Return [X, Y] of the center of cell containing provided text 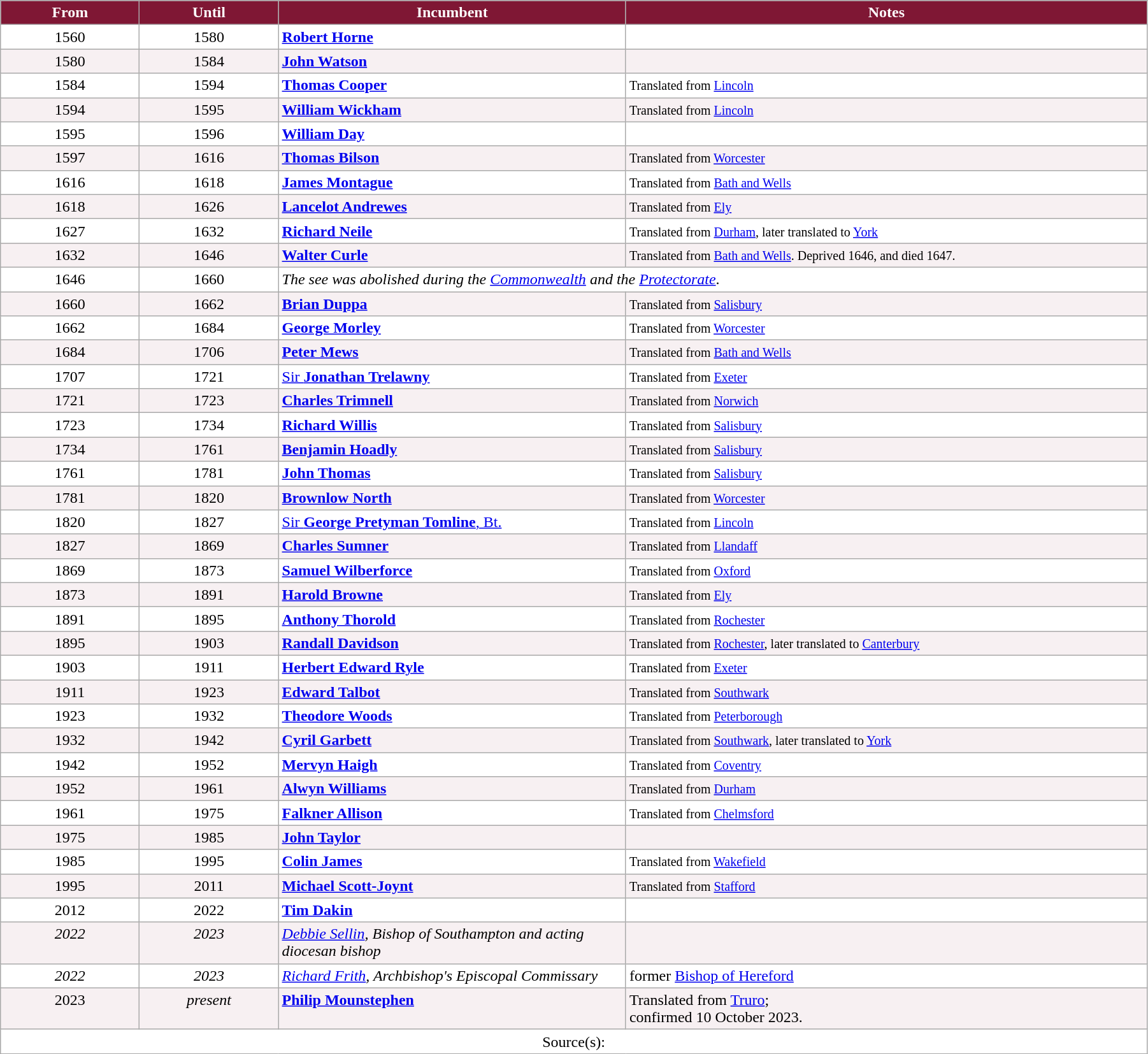
Translated from Llandaff [886, 546]
James Montague [452, 182]
Incumbent [452, 13]
William Wickham [452, 110]
Translated from Rochester [886, 619]
Benjamin Hoadly [452, 449]
Michael Scott-Joynt [452, 886]
Translated from Norwich [886, 401]
Sir George Pretyman Tomline, Bt. [452, 522]
Walter Curle [452, 255]
present [209, 1008]
Philip Mounstephen [452, 1008]
Mervyn Haigh [452, 765]
Translated from Truro; confirmed 10 October 2023. [886, 1008]
Translated from Coventry [886, 765]
Translated from Peterborough [886, 716]
1597 [70, 158]
Thomas Cooper [452, 85]
Samuel Wilberforce [452, 570]
Translated from Bath and Wells. Deprived 1646, and died 1647. [886, 255]
Charles Sumner [452, 546]
Translated from Southwark [886, 691]
John Taylor [452, 837]
George Morley [452, 328]
Theodore Woods [452, 716]
Translated from Chelmsford [886, 813]
Notes [886, 13]
John Watson [452, 61]
Lancelot Andrewes [452, 206]
Sir Jonathan Trelawny [452, 377]
Edward Talbot [452, 691]
Richard Frith, Archbishop's Episcopal Commissary [452, 976]
Colin James [452, 862]
former Bishop of Hereford [886, 976]
From [70, 13]
1707 [70, 377]
Until [209, 13]
1626 [209, 206]
Translated from Wakefield [886, 862]
Cyril Garbett [452, 740]
Thomas Bilson [452, 158]
Translated from Durham [886, 789]
1706 [209, 352]
Richard Neile [452, 231]
Charles Trimnell [452, 401]
The see was abolished during the Commonwealth and the Protectorate. [712, 279]
Anthony Thorold [452, 619]
Source(s): [574, 1041]
1560 [70, 37]
Translated from Rochester, later translated to Canterbury [886, 643]
Translated from Durham, later translated to York [886, 231]
1627 [70, 231]
Richard Willis [452, 425]
2012 [70, 910]
Peter Mews [452, 352]
Tim Dakin [452, 910]
Alwyn Williams [452, 789]
Brownlow North [452, 498]
2011 [209, 886]
Brian Duppa [452, 304]
1596 [209, 134]
William Day [452, 134]
Robert Horne [452, 37]
Translated from Oxford [886, 570]
Harold Browne [452, 595]
Translated from Stafford [886, 886]
John Thomas [452, 473]
Herbert Edward Ryle [452, 667]
Translated from Southwark, later translated to York [886, 740]
Falkner Allison [452, 813]
Debbie Sellin, Bishop of Southampton and acting diocesan bishop [452, 943]
Randall Davidson [452, 643]
